Extract the (X, Y) coordinate from the center of the cell holding the provided text.  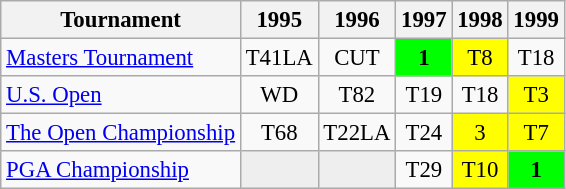
3 (480, 133)
The Open Championship (121, 133)
T41LA (279, 58)
1995 (279, 20)
T82 (357, 95)
T68 (279, 133)
PGA Championship (121, 170)
T24 (424, 133)
CUT (357, 58)
T3 (536, 95)
Tournament (121, 20)
1998 (480, 20)
T10 (480, 170)
T22LA (357, 133)
U.S. Open (121, 95)
Masters Tournament (121, 58)
T19 (424, 95)
1997 (424, 20)
1999 (536, 20)
T8 (480, 58)
WD (279, 95)
T29 (424, 170)
T7 (536, 133)
1996 (357, 20)
